Scan for the cell matching the given text and deliver its (x, y) coordinate at center. 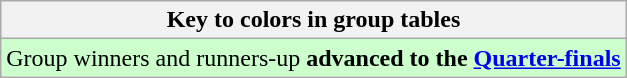
Group winners and runners-up advanced to the Quarter-finals (314, 58)
Key to colors in group tables (314, 20)
